Locate the cell with the specified text and output its [x, y] center coordinate. 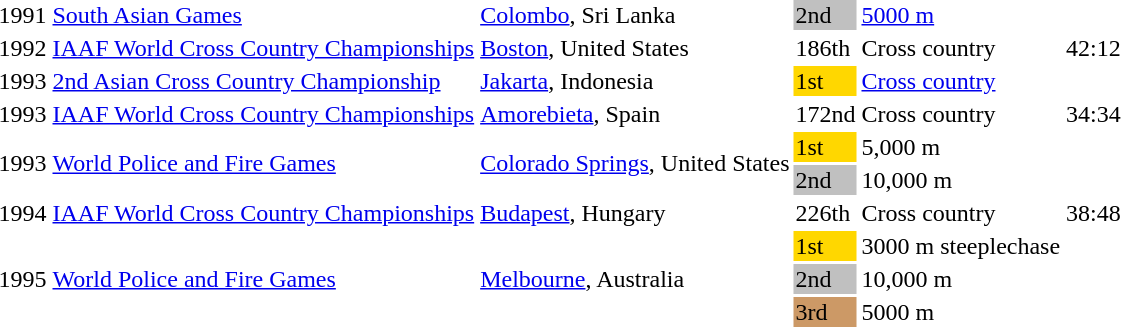
Budapest, Hungary [635, 213]
2nd Asian Cross Country Championship [264, 81]
South Asian Games [264, 15]
Boston, United States [635, 48]
5,000 m [961, 147]
186th [826, 48]
Colorado Springs, United States [635, 164]
3rd [826, 312]
172nd [826, 114]
Melbourne, Australia [635, 279]
Amorebieta, Spain [635, 114]
Colombo, Sri Lanka [635, 15]
3000 m steeplechase [961, 246]
226th [826, 213]
Jakarta, Indonesia [635, 81]
